Return [X, Y] of the center of cell containing provided text 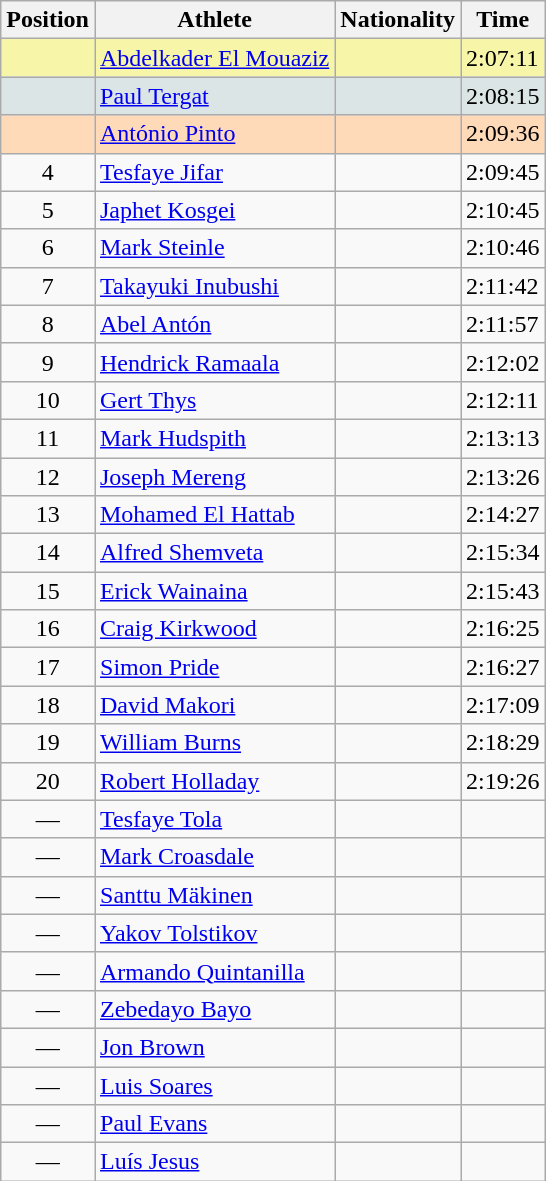
Mohamed El Hattab [214, 515]
7 [48, 286]
Luis Soares [214, 1085]
8 [48, 324]
William Burns [214, 743]
Paul Tergat [214, 96]
2:08:15 [503, 96]
António Pinto [214, 134]
2:18:29 [503, 743]
2:13:13 [503, 438]
Mark Steinle [214, 248]
Luís Jesus [214, 1162]
Joseph Mereng [214, 477]
Robert Holladay [214, 781]
Erick Wainaina [214, 591]
2:12:02 [503, 362]
9 [48, 362]
Mark Hudspith [214, 438]
Athlete [214, 20]
Zebedayo Bayo [214, 1009]
Simon Pride [214, 667]
Alfred Shemveta [214, 553]
10 [48, 400]
Hendrick Ramaala [214, 362]
Tesfaye Jifar [214, 172]
2:17:09 [503, 705]
Abel Antón [214, 324]
Craig Kirkwood [214, 629]
19 [48, 743]
Jon Brown [214, 1047]
2:10:45 [503, 210]
Gert Thys [214, 400]
2:19:26 [503, 781]
Nationality [398, 20]
2:12:11 [503, 400]
David Makori [214, 705]
6 [48, 248]
Mark Croasdale [214, 857]
18 [48, 705]
16 [48, 629]
11 [48, 438]
Armando Quintanilla [214, 971]
2:13:26 [503, 477]
Tesfaye Tola [214, 819]
2:15:34 [503, 553]
2:11:42 [503, 286]
Japhet Kosgei [214, 210]
2:14:27 [503, 515]
Abdelkader El Mouaziz [214, 58]
15 [48, 591]
Takayuki Inubushi [214, 286]
2:15:43 [503, 591]
2:11:57 [503, 324]
Position [48, 20]
13 [48, 515]
5 [48, 210]
2:07:11 [503, 58]
2:16:25 [503, 629]
4 [48, 172]
20 [48, 781]
2:09:45 [503, 172]
12 [48, 477]
2:10:46 [503, 248]
2:09:36 [503, 134]
Santtu Mäkinen [214, 895]
2:16:27 [503, 667]
Paul Evans [214, 1124]
Yakov Tolstikov [214, 933]
14 [48, 553]
Time [503, 20]
17 [48, 667]
